Identify which cell holds the provided text, then report its (x, y) central coordinate. 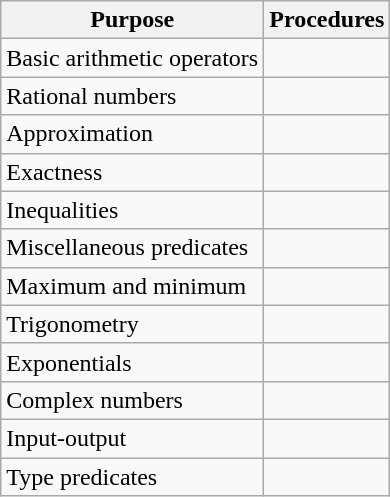
Purpose (132, 20)
Basic arithmetic operators (132, 58)
Inequalities (132, 210)
Approximation (132, 134)
Maximum and minimum (132, 286)
Procedures (327, 20)
Trigonometry (132, 324)
Input-output (132, 438)
Miscellaneous predicates (132, 248)
Exponentials (132, 362)
Exactness (132, 172)
Type predicates (132, 477)
Complex numbers (132, 400)
Rational numbers (132, 96)
